Return the [X, Y] coordinate for the center point of the cell that contains the specified text.  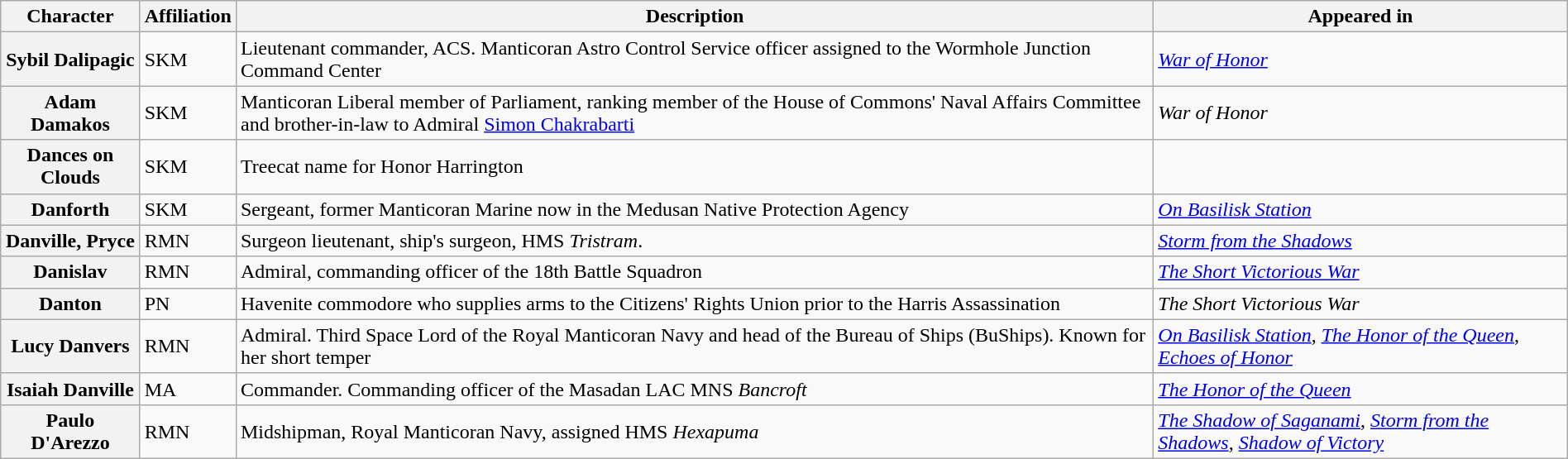
Treecat name for Honor Harrington [695, 167]
Lieutenant commander, ACS. Manticoran Astro Control Service officer assigned to the Wormhole Junction Command Center [695, 60]
Isaiah Danville [70, 389]
Danislav [70, 272]
Paulo D'Arezzo [70, 432]
Commander. Commanding officer of the Masadan LAC MNS Bancroft [695, 389]
The Shadow of Saganami, Storm from the Shadows, Shadow of Victory [1360, 432]
Storm from the Shadows [1360, 241]
Description [695, 17]
Character [70, 17]
Dances on Clouds [70, 167]
MA [188, 389]
Admiral, commanding officer of the 18th Battle Squadron [695, 272]
PN [188, 304]
Danforth [70, 209]
Sergeant, former Manticoran Marine now in the Medusan Native Protection Agency [695, 209]
Admiral. Third Space Lord of the Royal Manticoran Navy and head of the Bureau of Ships (BuShips). Known for her short temper [695, 346]
Sybil Dalipagic [70, 60]
Midshipman, Royal Manticoran Navy, assigned HMS Hexapuma [695, 432]
Appeared in [1360, 17]
Havenite commodore who supplies arms to the Citizens' Rights Union prior to the Harris Assassination [695, 304]
Danville, Pryce [70, 241]
Lucy Danvers [70, 346]
The Honor of the Queen [1360, 389]
On Basilisk Station [1360, 209]
On Basilisk Station, The Honor of the Queen, Echoes of Honor [1360, 346]
Adam Damakos [70, 112]
Surgeon lieutenant, ship's surgeon, HMS Tristram. [695, 241]
Affiliation [188, 17]
Danton [70, 304]
